For the text-containing cell, return its midpoint in [X, Y] coordinate format. 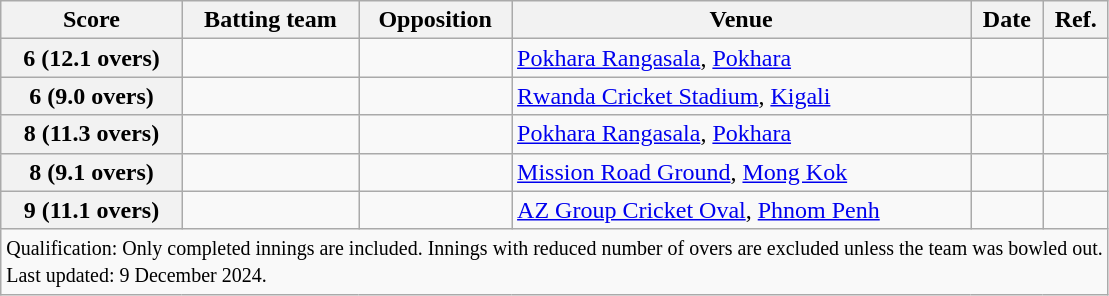
Batting team [270, 20]
8 (11.3 overs) [92, 134]
6 (12.1 overs) [92, 58]
9 (11.1 overs) [92, 210]
6 (9.0 overs) [92, 96]
8 (9.1 overs) [92, 172]
Ref. [1076, 20]
Score [92, 20]
Rwanda Cricket Stadium, Kigali [742, 96]
AZ Group Cricket Oval, Phnom Penh [742, 210]
Mission Road Ground, Mong Kok [742, 172]
Date [1008, 20]
Venue [742, 20]
Opposition [436, 20]
